Provide the [X, Y] coordinate of the cell's center where the given text is located.  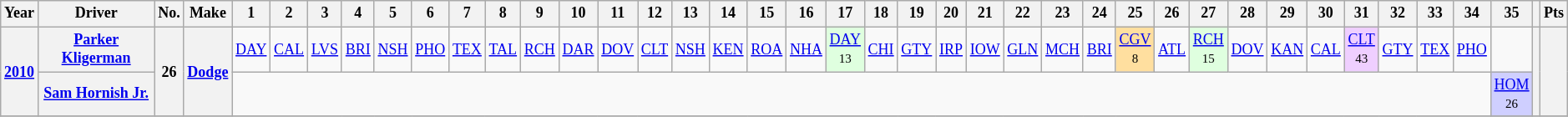
IRP [952, 49]
RCH [539, 49]
ROA [766, 49]
NHA [807, 49]
CLT [655, 49]
30 [1326, 13]
15 [766, 13]
DAY13 [845, 49]
DAR [578, 49]
13 [691, 13]
4 [357, 13]
CLT43 [1361, 49]
3 [324, 13]
10 [578, 13]
17 [845, 13]
RCH15 [1208, 49]
32 [1398, 13]
IOW [985, 49]
TAL [503, 49]
23 [1063, 13]
CHI [881, 49]
12 [655, 13]
No. [169, 13]
9 [539, 13]
29 [1287, 13]
31 [1361, 13]
8 [503, 13]
18 [881, 13]
35 [1511, 13]
Year [20, 13]
Driver [95, 13]
24 [1099, 13]
16 [807, 13]
1 [251, 13]
Pts [1555, 13]
34 [1473, 13]
KEN [728, 49]
28 [1247, 13]
20 [952, 13]
DAY [251, 49]
HOM26 [1511, 94]
14 [728, 13]
21 [985, 13]
KAN [1287, 49]
Make [208, 13]
22 [1023, 13]
2 [289, 13]
5 [392, 13]
6 [431, 13]
19 [917, 13]
GLN [1023, 49]
CGV8 [1136, 49]
7 [468, 13]
ATL [1172, 49]
MCH [1063, 49]
2010 [20, 72]
LVS [324, 49]
Parker Kligerman [95, 49]
25 [1136, 13]
27 [1208, 13]
Sam Hornish Jr. [95, 94]
11 [618, 13]
Dodge [208, 72]
33 [1435, 13]
